Extract the (x, y) coordinate from the center of the cell holding the provided text.  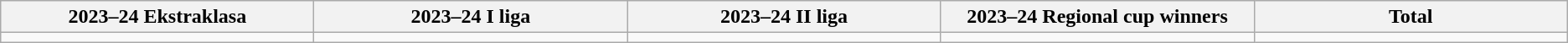
2023–24 II liga (784, 17)
2023–24 I liga (471, 17)
2023–24 Ekstraklasa (157, 17)
Total (1411, 17)
2023–24 Regional cup winners (1097, 17)
